Find where the given text appears and provide that cell's center as (X, Y) coordinate. 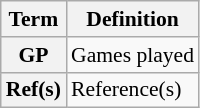
Definition (132, 19)
GP (34, 55)
Term (34, 19)
Reference(s) (132, 90)
Ref(s) (34, 90)
Games played (132, 55)
